From the cell containing the given text, extract its center point as (x, y) coordinate. 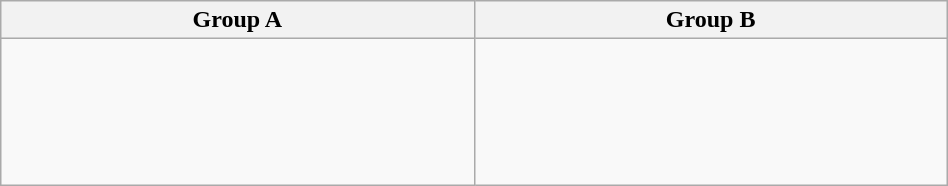
Group A (238, 20)
Group B (710, 20)
